Scan for the cell matching the given text and deliver its (X, Y) coordinate at center. 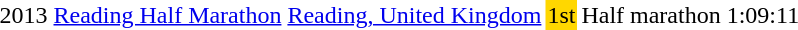
Reading, United Kingdom (414, 15)
1st (562, 15)
Reading Half Marathon (168, 15)
Half marathon (651, 15)
